Identify which cell holds the provided text, then report its (x, y) central coordinate. 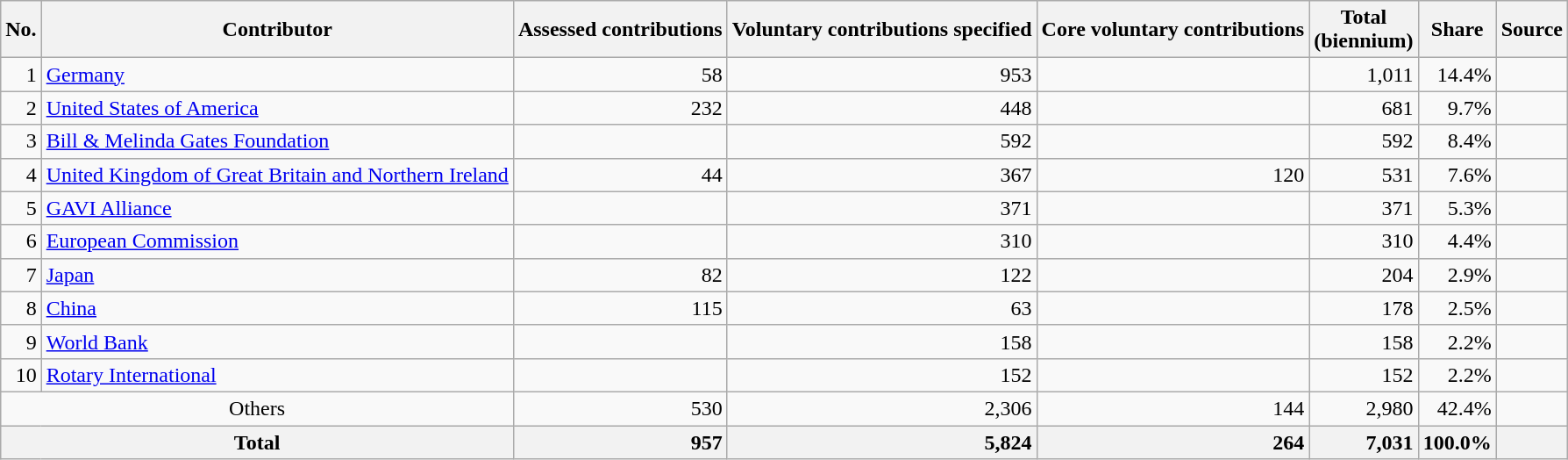
58 (620, 75)
63 (882, 308)
120 (1173, 175)
42.4% (1458, 408)
Contributor (277, 30)
9 (21, 341)
Total (258, 442)
Share (1458, 30)
Germany (277, 75)
115 (620, 308)
2.5% (1458, 308)
232 (620, 108)
Voluntary contributions specified (882, 30)
United States of America (277, 108)
World Bank (277, 341)
1 (21, 75)
Rotary International (277, 375)
7,031 (1364, 442)
Assessed contributions (620, 30)
Others (258, 408)
GAVI Alliance (277, 208)
178 (1364, 308)
2,306 (882, 408)
2 (21, 108)
204 (1364, 275)
448 (882, 108)
144 (1173, 408)
5,824 (882, 442)
3 (21, 141)
European Commission (277, 241)
China (277, 308)
530 (620, 408)
4.4% (1458, 241)
264 (1173, 442)
United Kingdom of Great Britain and Northern Ireland (277, 175)
367 (882, 175)
122 (882, 275)
44 (620, 175)
Japan (277, 275)
4 (21, 175)
5.3% (1458, 208)
100.0% (1458, 442)
1,011 (1364, 75)
5 (21, 208)
953 (882, 75)
8 (21, 308)
Bill & Melinda Gates Foundation (277, 141)
8.4% (1458, 141)
7.6% (1458, 175)
14.4% (1458, 75)
No. (21, 30)
531 (1364, 175)
6 (21, 241)
9.7% (1458, 108)
Source (1531, 30)
10 (21, 375)
Core voluntary contributions (1173, 30)
2.9% (1458, 275)
957 (620, 442)
7 (21, 275)
681 (1364, 108)
82 (620, 275)
Total(biennium) (1364, 30)
2,980 (1364, 408)
